For the text-containing cell, return its midpoint in [x, y] coordinate format. 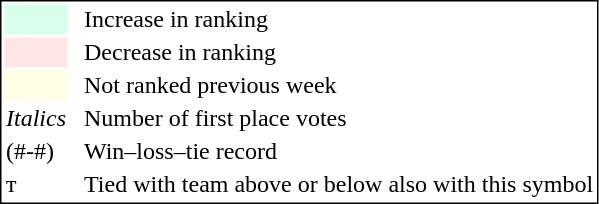
Tied with team above or below also with this symbol [338, 185]
Not ranked previous week [338, 85]
(#-#) [36, 151]
Win–loss–tie record [338, 151]
Increase in ranking [338, 19]
Number of first place votes [338, 119]
т [36, 185]
Decrease in ranking [338, 53]
Italics [36, 119]
